Extract the [x, y] coordinate from the center of the cell holding the provided text.  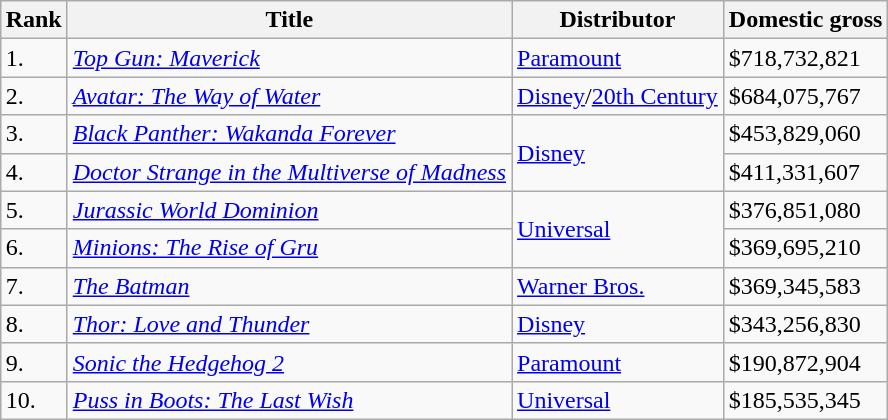
$684,075,767 [806, 96]
$185,535,345 [806, 400]
$369,345,583 [806, 286]
7. [34, 286]
$376,851,080 [806, 210]
Rank [34, 20]
$369,695,210 [806, 248]
10. [34, 400]
$190,872,904 [806, 362]
Disney/20th Century [618, 96]
Avatar: The Way of Water [289, 96]
9. [34, 362]
6. [34, 248]
$453,829,060 [806, 134]
$411,331,607 [806, 172]
8. [34, 324]
3. [34, 134]
5. [34, 210]
Warner Bros. [618, 286]
Sonic the Hedgehog 2 [289, 362]
Jurassic World Dominion [289, 210]
1. [34, 58]
$343,256,830 [806, 324]
Thor: Love and Thunder [289, 324]
Top Gun: Maverick [289, 58]
Black Panther: Wakanda Forever [289, 134]
Distributor [618, 20]
$718,732,821 [806, 58]
Title [289, 20]
Domestic gross [806, 20]
4. [34, 172]
Doctor Strange in the Multiverse of Madness [289, 172]
The Batman [289, 286]
Puss in Boots: The Last Wish [289, 400]
Minions: The Rise of Gru [289, 248]
2. [34, 96]
